Locate the cell with the specified text and output its (x, y) center coordinate. 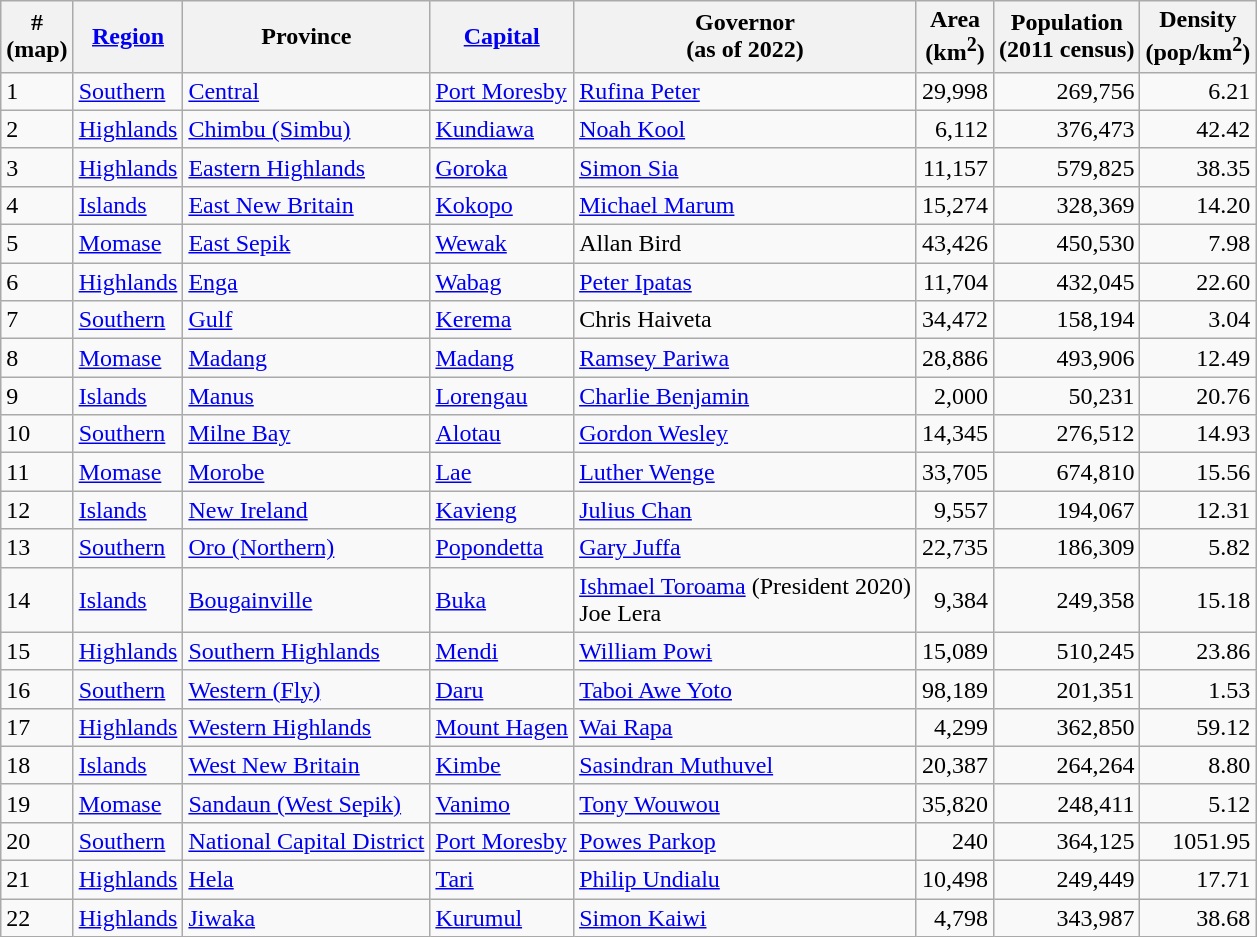
Population(2011 census) (1067, 37)
15.18 (1198, 600)
194,067 (1067, 510)
Gordon Wesley (746, 434)
12 (37, 510)
Kavieng (502, 510)
Powes Parkop (746, 841)
William Powi (746, 651)
450,530 (1067, 244)
Sandaun (West Sepik) (306, 803)
Western Highlands (306, 727)
Simon Kaiwi (746, 918)
8.80 (1198, 765)
15,274 (954, 205)
15.56 (1198, 472)
1.53 (1198, 689)
28,886 (954, 358)
11,157 (954, 167)
432,045 (1067, 282)
Michael Marum (746, 205)
Central (306, 91)
Governor(as of 2022) (746, 37)
269,756 (1067, 91)
249,358 (1067, 600)
Wabag (502, 282)
7 (37, 320)
1 (37, 91)
248,411 (1067, 803)
276,512 (1067, 434)
4,299 (954, 727)
4 (37, 205)
Daru (502, 689)
23.86 (1198, 651)
21 (37, 880)
579,825 (1067, 167)
Oro (Northern) (306, 548)
16 (37, 689)
Peter Ipatas (746, 282)
Tari (502, 880)
Mount Hagen (502, 727)
10 (37, 434)
34,472 (954, 320)
9,384 (954, 600)
35,820 (954, 803)
Kokopo (502, 205)
Kimbe (502, 765)
5.82 (1198, 548)
New Ireland (306, 510)
29,998 (954, 91)
15,089 (954, 651)
Manus (306, 396)
8 (37, 358)
Wewak (502, 244)
Lae (502, 472)
Sasindran Muthuvel (746, 765)
Noah Kool (746, 129)
13 (37, 548)
6 (37, 282)
Simon Sia (746, 167)
Kurumul (502, 918)
22 (37, 918)
Southern Highlands (306, 651)
42.42 (1198, 129)
186,309 (1067, 548)
3 (37, 167)
12.49 (1198, 358)
Alotau (502, 434)
38.68 (1198, 918)
Rufina Peter (746, 91)
Wai Rapa (746, 727)
Morobe (306, 472)
East Sepik (306, 244)
14.93 (1198, 434)
Kerema (502, 320)
Capital (502, 37)
Eastern Highlands (306, 167)
Ishmael Toroama (President 2020)Joe Lera (746, 600)
Popondetta (502, 548)
Density(pop/km2) (1198, 37)
362,850 (1067, 727)
18 (37, 765)
Ramsey Pariwa (746, 358)
Bougainville (306, 600)
6,112 (954, 129)
9 (37, 396)
20 (37, 841)
Gulf (306, 320)
Province (306, 37)
50,231 (1067, 396)
Chris Haiveta (746, 320)
2,000 (954, 396)
98,189 (954, 689)
Milne Bay (306, 434)
38.35 (1198, 167)
343,987 (1067, 918)
376,473 (1067, 129)
328,369 (1067, 205)
5.12 (1198, 803)
17 (37, 727)
Western (Fly) (306, 689)
15 (37, 651)
Philip Undialu (746, 880)
3.04 (1198, 320)
158,194 (1067, 320)
Hela (306, 880)
Region (128, 37)
33,705 (954, 472)
43,426 (954, 244)
Chimbu (Simbu) (306, 129)
6.21 (1198, 91)
674,810 (1067, 472)
14.20 (1198, 205)
1051.95 (1198, 841)
Mendi (502, 651)
493,906 (1067, 358)
Julius Chan (746, 510)
11 (37, 472)
11,704 (954, 282)
2 (37, 129)
59.12 (1198, 727)
Jiwaka (306, 918)
East New Britain (306, 205)
Taboi Awe Yoto (746, 689)
Lorengau (502, 396)
#(map) (37, 37)
10,498 (954, 880)
12.31 (1198, 510)
5 (37, 244)
249,449 (1067, 880)
14,345 (954, 434)
Goroka (502, 167)
Tony Wouwou (746, 803)
Luther Wenge (746, 472)
7.98 (1198, 244)
National Capital District (306, 841)
Allan Bird (746, 244)
19 (37, 803)
20.76 (1198, 396)
22.60 (1198, 282)
Area(km2) (954, 37)
20,387 (954, 765)
4,798 (954, 918)
9,557 (954, 510)
Gary Juffa (746, 548)
510,245 (1067, 651)
201,351 (1067, 689)
Vanimo (502, 803)
Kundiawa (502, 129)
Buka (502, 600)
264,264 (1067, 765)
Enga (306, 282)
Charlie Benjamin (746, 396)
14 (37, 600)
West New Britain (306, 765)
240 (954, 841)
17.71 (1198, 880)
22,735 (954, 548)
364,125 (1067, 841)
